Return the (x, y) coordinate for the center point of the cell that contains the specified text.  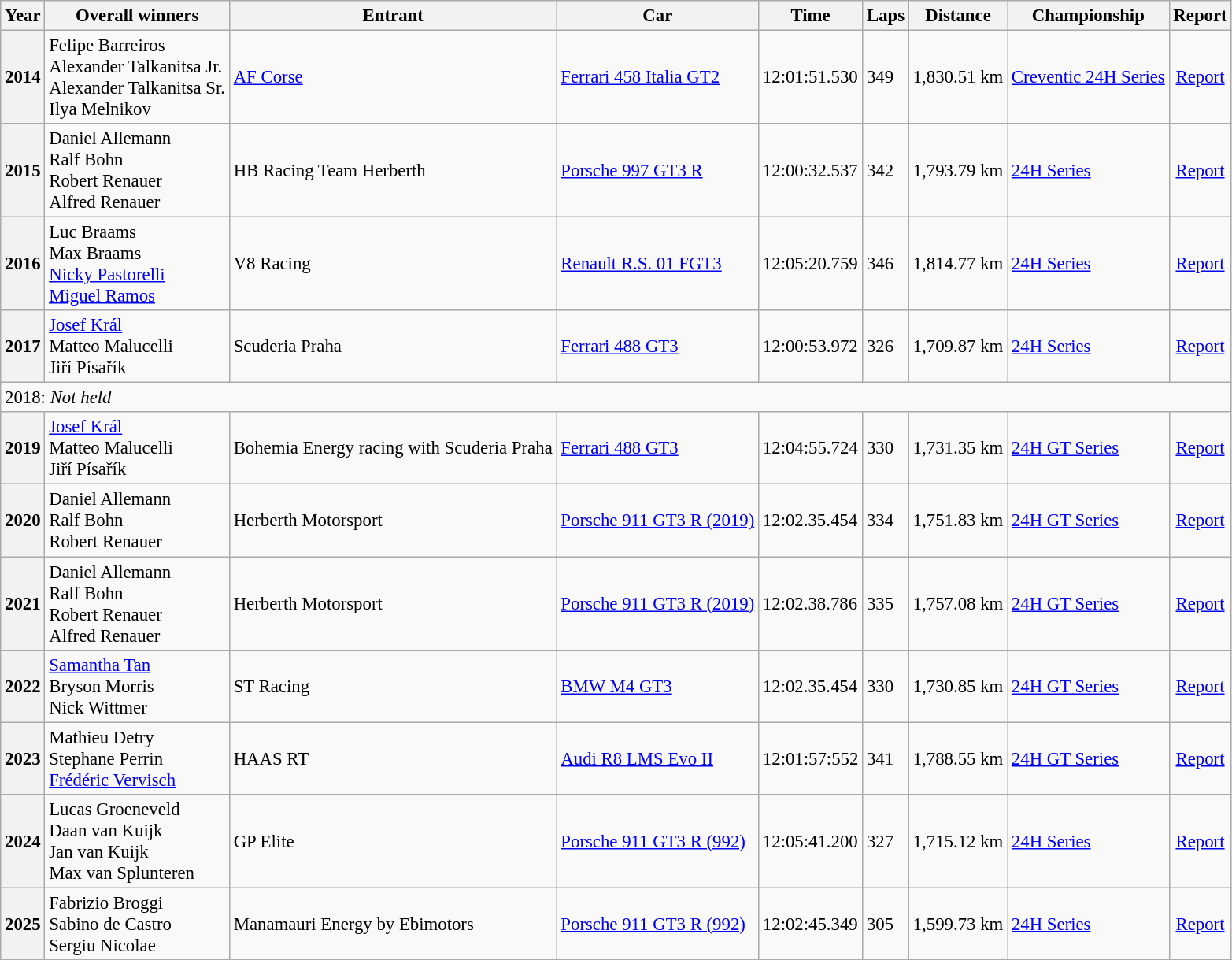
1,793.79 km (957, 170)
HB Racing Team Herberth (393, 170)
1,730.85 km (957, 686)
Creventic 24H Series (1088, 77)
2021 (23, 603)
2023 (23, 758)
1,757.08 km (957, 603)
12:02.38.786 (811, 603)
2025 (23, 924)
2018: Not held (616, 398)
Ferrari 458 Italia GT2 (658, 77)
349 (886, 77)
2014 (23, 77)
Overall winners (137, 16)
12:04:55.724 (811, 449)
1,751.83 km (957, 521)
Manamauri Energy by Ebimotors (393, 924)
2020 (23, 521)
2015 (23, 170)
Time (811, 16)
2016 (23, 265)
326 (886, 347)
Mathieu Detry Stephane Perrin Frédéric Vervisch (137, 758)
Entrant (393, 16)
335 (886, 603)
12:00:32.537 (811, 170)
1,731.35 km (957, 449)
Fabrizio Broggi Sabino de Castro Sergiu Nicolae (137, 924)
Porsche 997 GT3 R (658, 170)
341 (886, 758)
1,599.73 km (957, 924)
305 (886, 924)
334 (886, 521)
Laps (886, 16)
1,814.77 km (957, 265)
2017 (23, 347)
Bohemia Energy racing with Scuderia Praha (393, 449)
2024 (23, 841)
327 (886, 841)
Renault R.S. 01 FGT3 (658, 265)
Year (23, 16)
Felipe Barreiros Alexander Talkanitsa Jr. Alexander Talkanitsa Sr. Ilya Melnikov (137, 77)
342 (886, 170)
12:05:20.759 (811, 265)
V8 Racing (393, 265)
Lucas Groeneveld Daan van Kuijk Jan van Kuijk Max van Splunteren (137, 841)
12:00:53.972 (811, 347)
1,709.87 km (957, 347)
Scuderia Praha (393, 347)
1,715.12 km (957, 841)
12:01:51.530 (811, 77)
BMW M4 GT3 (658, 686)
ST Racing (393, 686)
346 (886, 265)
HAAS RT (393, 758)
12:01:57:552 (811, 758)
1,830.51 km (957, 77)
Audi R8 LMS Evo II (658, 758)
12:02:45.349 (811, 924)
Luc Braams Max Braams Nicky Pastorelli Miguel Ramos (137, 265)
1,788.55 km (957, 758)
GP Elite (393, 841)
2022 (23, 686)
Distance (957, 16)
12:05:41.200 (811, 841)
Daniel Allemann Ralf Bohn Robert Renauer (137, 521)
Car (658, 16)
Championship (1088, 16)
2019 (23, 449)
AF Corse (393, 77)
Samantha Tan Bryson Morris Nick Wittmer (137, 686)
